Return [x, y] of the center of cell containing provided text 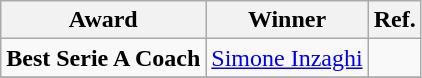
Simone Inzaghi [287, 58]
Winner [287, 20]
Best Serie A Coach [104, 58]
Ref. [394, 20]
Award [104, 20]
